Return the [X, Y] coordinate for the center point of the cell that contains the specified text.  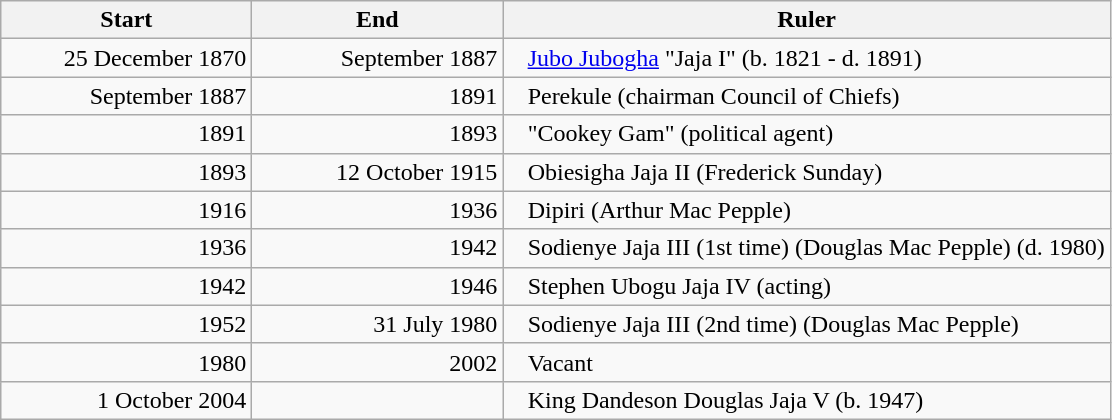
1946 [378, 286]
Start [126, 20]
Vacant [806, 362]
Perekule (chairman Council of Chiefs) [806, 96]
Obiesigha Jaja II (Frederick Sunday) [806, 172]
2002 [378, 362]
Sodienye Jaja III (1st time) (Douglas Mac Pepple) (d. 1980) [806, 248]
1 October 2004 [126, 400]
1916 [126, 210]
Ruler [806, 20]
12 October 1915 [378, 172]
Stephen Ubogu Jaja IV (acting) [806, 286]
1952 [126, 324]
Sodienye Jaja III (2nd time) (Douglas Mac Pepple) [806, 324]
King Dandeson Douglas Jaja V (b. 1947) [806, 400]
Jubo Jubogha "Jaja I" (b. 1821 - d. 1891) [806, 58]
1980 [126, 362]
25 December 1870 [126, 58]
End [378, 20]
31 July 1980 [378, 324]
"Cookey Gam" (political agent) [806, 134]
Dipiri (Arthur Mac Pepple) [806, 210]
